For the text-containing cell, return its midpoint in [x, y] coordinate format. 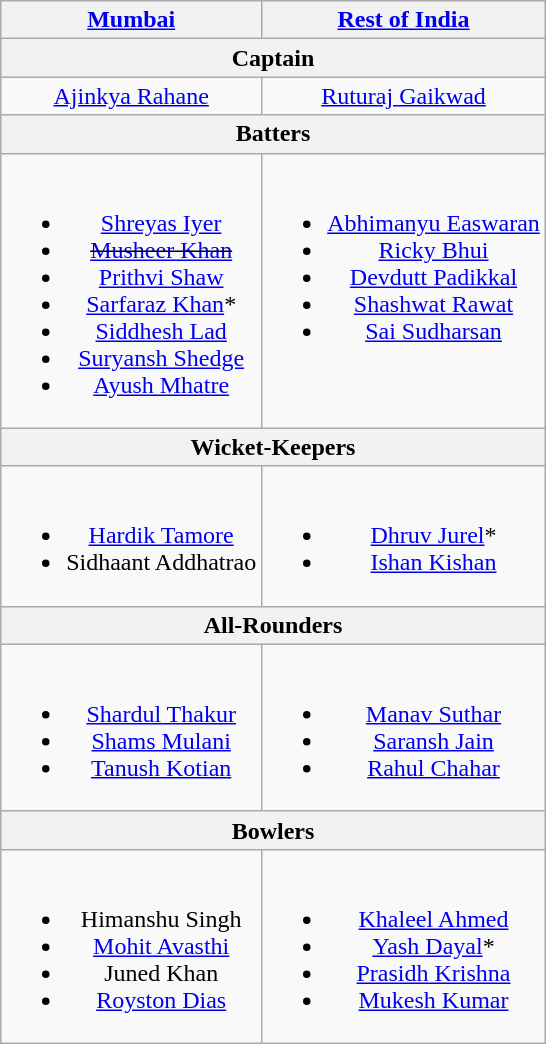
Shreyas IyerMusheer Khan Prithvi ShawSarfaraz Khan*Siddhesh LadSuryansh ShedgeAyush Mhatre [132, 290]
Hardik TamoreSidhaant Addhatrao [132, 536]
Khaleel AhmedYash Dayal*Prasidh KrishnaMukesh Kumar [404, 946]
Ruturaj Gaikwad [404, 96]
Manav SutharSaransh JainRahul Chahar [404, 728]
Batters [274, 134]
Bowlers [274, 830]
Mumbai [132, 20]
Rest of India [404, 20]
Shardul ThakurShams MulaniTanush Kotian [132, 728]
Himanshu SinghMohit AvasthiJuned KhanRoyston Dias [132, 946]
Dhruv Jurel*Ishan Kishan [404, 536]
Wicket-Keepers [274, 447]
All-Rounders [274, 625]
Captain [274, 58]
Ajinkya Rahane [132, 96]
Abhimanyu EaswaranRicky BhuiDevdutt PadikkalShashwat RawatSai Sudharsan [404, 290]
